Scan for the cell matching the given text and deliver its [x, y] coordinate at center. 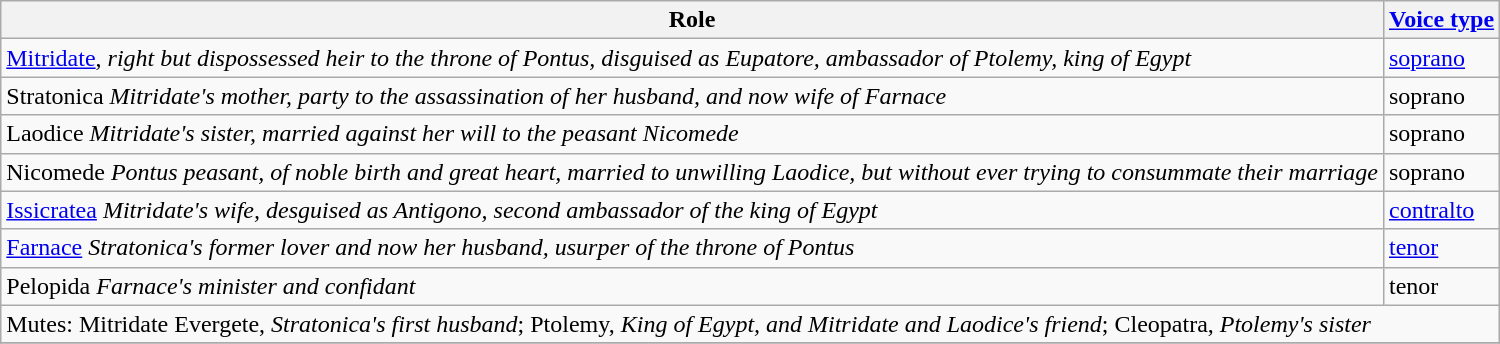
Mutes: Mitridate Evergete, Stratonica's first husband; Ptolemy, King of Egypt, and Mitridate and Laodice's friend; Cleopatra, Ptolemy's sister [750, 324]
Farnace Stratonica's former lover and now her husband, usurper of the throne of Pontus [692, 248]
Mitridate, right but dispossessed heir to the throne of Pontus, disguised as Eupatore, ambassador of Ptolemy, king of Egypt [692, 58]
Stratonica Mitridate's mother, party to the assassination of her husband, and now wife of Farnace [692, 96]
Role [692, 20]
Pelopida Farnace's minister and confidant [692, 286]
contralto [1441, 210]
Voice type [1441, 20]
Nicomede Pontus peasant, of noble birth and great heart, married to unwilling Laodice, but without ever trying to consummate their marriage [692, 172]
Laodice Mitridate's sister, married against her will to the peasant Nicomede [692, 134]
Issicratea Mitridate's wife, desguised as Antigono, second ambassador of the king of Egypt [692, 210]
